For the text-containing cell, return its midpoint in [X, Y] coordinate format. 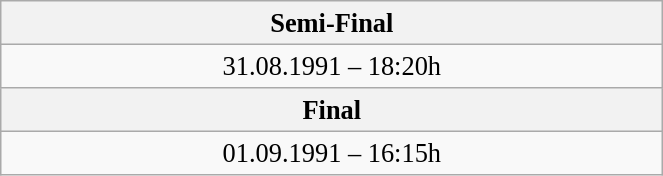
Semi-Final [332, 22]
Final [332, 109]
31.08.1991 – 18:20h [332, 66]
01.09.1991 – 16:15h [332, 153]
